Return (x, y) of the center of cell containing provided text 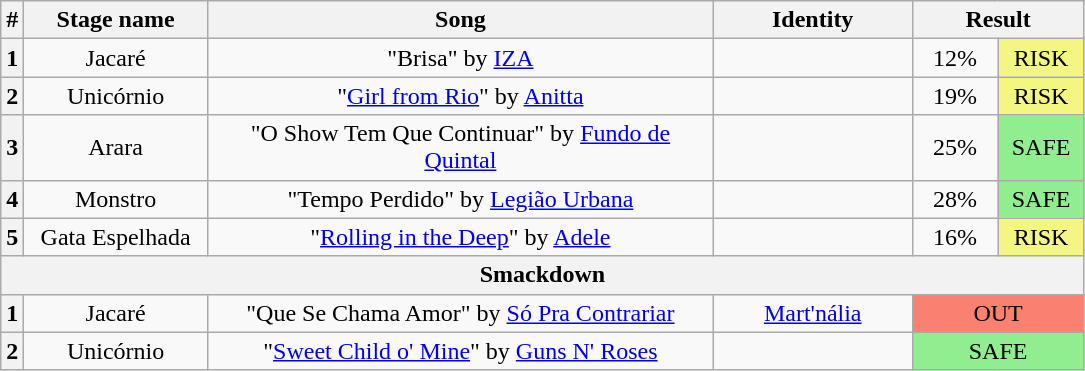
Arara (116, 148)
Gata Espelhada (116, 237)
Identity (812, 20)
28% (955, 199)
25% (955, 148)
Result (998, 20)
4 (12, 199)
"O Show Tem Que Continuar" by Fundo de Quintal (460, 148)
Stage name (116, 20)
# (12, 20)
Monstro (116, 199)
3 (12, 148)
OUT (998, 313)
"Tempo Perdido" by Legião Urbana (460, 199)
"Sweet Child o' Mine" by Guns N' Roses (460, 351)
Smackdown (542, 275)
"Que Se Chama Amor" by Só Pra Contrariar (460, 313)
12% (955, 58)
19% (955, 96)
"Rolling in the Deep" by Adele (460, 237)
5 (12, 237)
"Brisa" by IZA (460, 58)
"Girl from Rio" by Anitta (460, 96)
16% (955, 237)
Song (460, 20)
Mart'nália (812, 313)
